Pinpoint the cell where the given text exists, returning its [X, Y] midpoint coordinate. 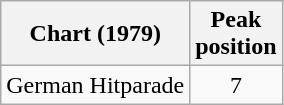
German Hitparade [96, 85]
Peakposition [236, 34]
Chart (1979) [96, 34]
7 [236, 85]
